Return the [x, y] coordinate for the center point of the cell that contains the specified text.  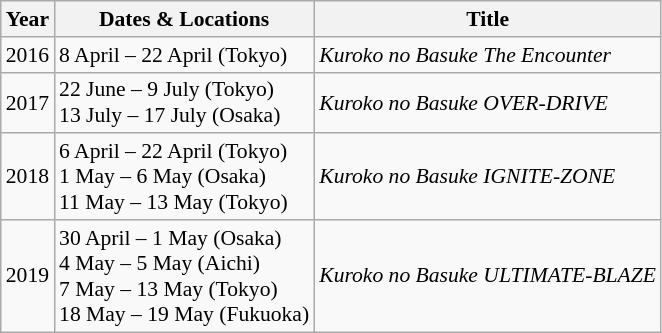
Kuroko no Basuke ULTIMATE-BLAZE [488, 276]
Kuroko no Basuke OVER-DRIVE [488, 102]
8 April – 22 April (Tokyo) [184, 55]
Kuroko no Basuke IGNITE-ZONE [488, 178]
Title [488, 19]
22 June – 9 July (Tokyo) 13 July – 17 July (Osaka) [184, 102]
2017 [28, 102]
30 April – 1 May (Osaka) 4 May – 5 May (Aichi) 7 May – 13 May (Tokyo) 18 May – 19 May (Fukuoka) [184, 276]
6 April – 22 April (Tokyo) 1 May – 6 May (Osaka) 11 May – 13 May (Tokyo) [184, 178]
2016 [28, 55]
Year [28, 19]
Dates & Locations [184, 19]
Kuroko no Basuke The Encounter [488, 55]
2019 [28, 276]
2018 [28, 178]
